Provide the [x, y] coordinate of the cell's center where the given text is located.  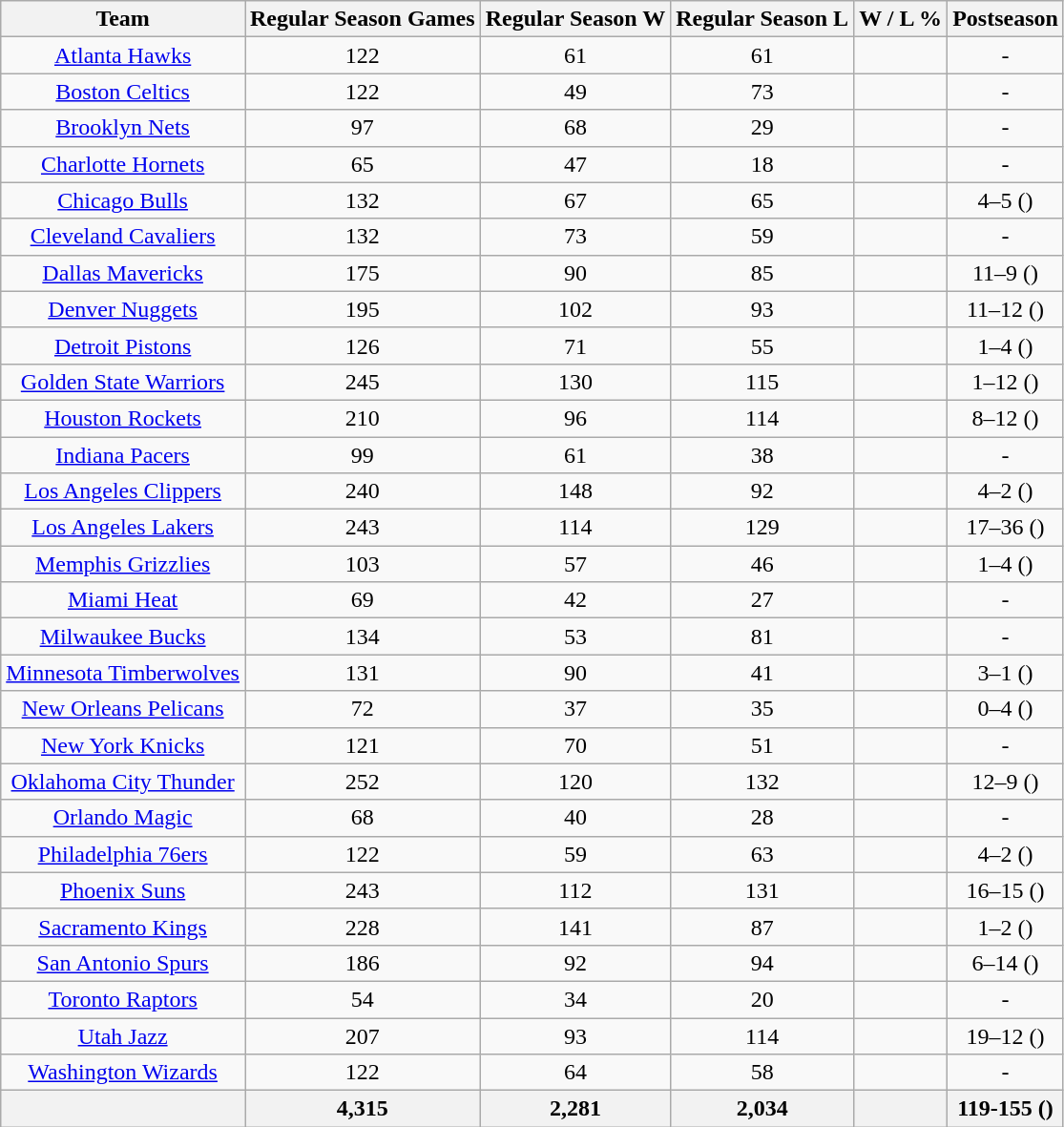
0–4 () [1006, 709]
53 [575, 637]
112 [575, 890]
37 [575, 709]
Phoenix Suns [123, 890]
17–36 () [1006, 528]
71 [575, 345]
4–5 () [1006, 200]
Chicago Bulls [123, 200]
115 [762, 382]
Charlotte Hornets [123, 164]
Team [123, 19]
18 [762, 164]
103 [363, 564]
240 [363, 491]
85 [762, 273]
Memphis Grizzlies [123, 564]
Utah Jazz [123, 1035]
47 [575, 164]
70 [575, 745]
Milwaukee Bucks [123, 637]
49 [575, 92]
3–1 () [1006, 673]
81 [762, 637]
245 [363, 382]
129 [762, 528]
New Orleans Pelicans [123, 709]
134 [363, 637]
2,034 [762, 1109]
Denver Nuggets [123, 309]
20 [762, 999]
38 [762, 455]
126 [363, 345]
54 [363, 999]
1–2 () [1006, 927]
Houston Rockets [123, 418]
Miami Heat [123, 600]
Brooklyn Nets [123, 128]
69 [363, 600]
46 [762, 564]
Golden State Warriors [123, 382]
11–12 () [1006, 309]
4,315 [363, 1109]
175 [363, 273]
141 [575, 927]
Regular Season L [762, 19]
Detroit Pistons [123, 345]
12–9 () [1006, 782]
19–12 () [1006, 1035]
Philadelphia 76ers [123, 854]
Toronto Raptors [123, 999]
San Antonio Spurs [123, 963]
2,281 [575, 1109]
57 [575, 564]
94 [762, 963]
6–14 () [1006, 963]
55 [762, 345]
121 [363, 745]
Washington Wizards [123, 1073]
11–9 () [1006, 273]
Regular Season W [575, 19]
27 [762, 600]
72 [363, 709]
Oklahoma City Thunder [123, 782]
228 [363, 927]
40 [575, 818]
Sacramento Kings [123, 927]
Los Angeles Lakers [123, 528]
186 [363, 963]
Boston Celtics [123, 92]
130 [575, 382]
Orlando Magic [123, 818]
35 [762, 709]
1–12 () [1006, 382]
New York Knicks [123, 745]
148 [575, 491]
Postseason [1006, 19]
97 [363, 128]
Los Angeles Clippers [123, 491]
41 [762, 673]
63 [762, 854]
Indiana Pacers [123, 455]
51 [762, 745]
29 [762, 128]
8–12 () [1006, 418]
102 [575, 309]
Atlanta Hawks [123, 55]
Cleveland Cavaliers [123, 237]
195 [363, 309]
16–15 () [1006, 890]
252 [363, 782]
120 [575, 782]
64 [575, 1073]
207 [363, 1035]
Minnesota Timberwolves [123, 673]
42 [575, 600]
96 [575, 418]
210 [363, 418]
87 [762, 927]
119-155 () [1006, 1109]
99 [363, 455]
67 [575, 200]
34 [575, 999]
Regular Season Games [363, 19]
Dallas Mavericks [123, 273]
58 [762, 1073]
28 [762, 818]
W / L % [901, 19]
